Extract the [X, Y] coordinate from the center of the cell holding the provided text.  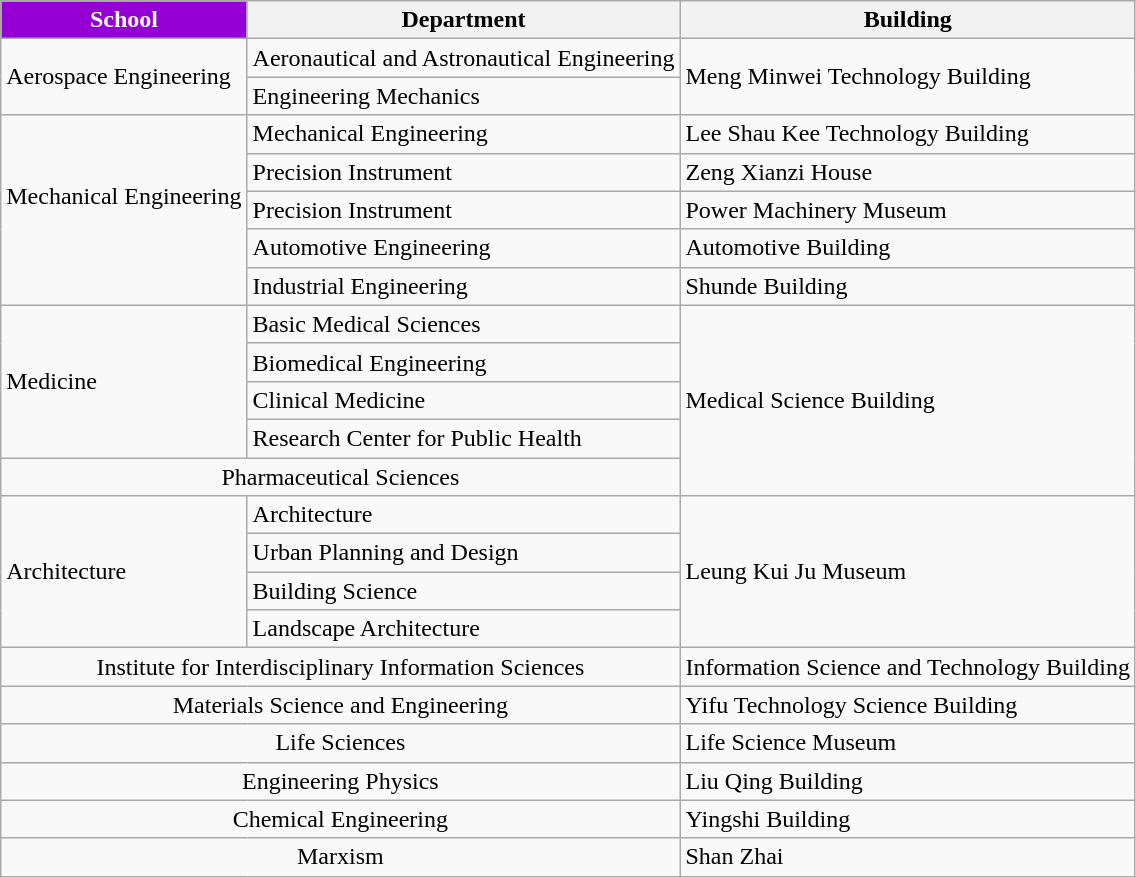
Shunde Building [908, 286]
Building Science [464, 591]
Basic Medical Sciences [464, 324]
Urban Planning and Design [464, 553]
Aerospace Engineering [124, 77]
Materials Science and Engineering [340, 705]
Automotive Engineering [464, 248]
Building [908, 20]
Lee Shau Kee Technology Building [908, 134]
Meng Minwei Technology Building [908, 77]
Medicine [124, 381]
Automotive Building [908, 248]
Life Sciences [340, 743]
Chemical Engineering [340, 819]
Power Machinery Museum [908, 210]
Aeronautical and Astronautical Engineering [464, 58]
Information Science and Technology Building [908, 667]
Institute for Interdisciplinary Information Sciences [340, 667]
Marxism [340, 857]
Industrial Engineering [464, 286]
Liu Qing Building [908, 781]
Medical Science Building [908, 400]
Engineering Mechanics [464, 96]
Yingshi Building [908, 819]
Engineering Physics [340, 781]
Life Science Museum [908, 743]
Clinical Medicine [464, 400]
Department [464, 20]
Yifu Technology Science Building [908, 705]
Landscape Architecture [464, 629]
Shan Zhai [908, 857]
Biomedical Engineering [464, 362]
Zeng Xianzi House [908, 172]
Leung Kui Ju Museum [908, 572]
Research Center for Public Health [464, 438]
School [124, 20]
Pharmaceutical Sciences [340, 477]
